Return (x, y) of the center of cell containing provided text 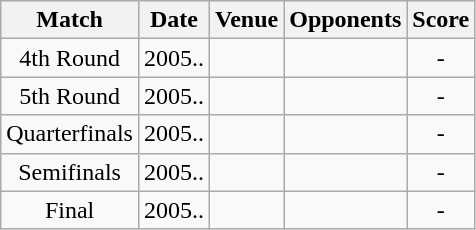
Opponents (346, 20)
Semifinals (70, 172)
Date (174, 20)
4th Round (70, 58)
Score (441, 20)
Match (70, 20)
Venue (246, 20)
Final (70, 210)
5th Round (70, 96)
Quarterfinals (70, 134)
